Extract the [X, Y] coordinate from the center of the cell holding the provided text.  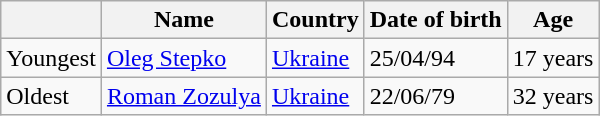
Roman Zozulya [184, 96]
Oldest [52, 96]
Youngest [52, 58]
Country [315, 20]
Name [184, 20]
22/06/79 [436, 96]
Oleg Stepko [184, 58]
Date of birth [436, 20]
Age [553, 20]
17 years [553, 58]
32 years [553, 96]
25/04/94 [436, 58]
